Find where the given text appears and provide that cell's center as [x, y] coordinate. 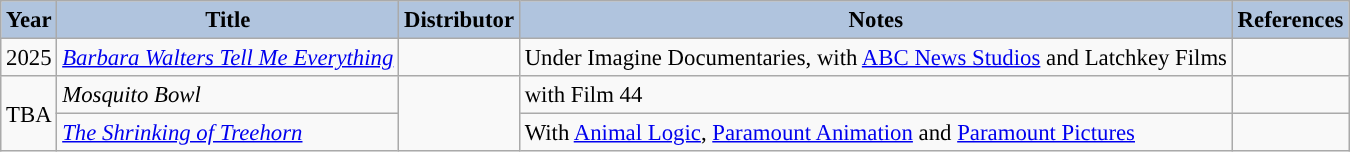
Year [29, 20]
2025 [29, 58]
TBA [29, 114]
Under Imagine Documentaries, with ABC News Studios and Latchkey Films [876, 58]
References [1290, 20]
Mosquito Bowl [228, 95]
Barbara Walters Tell Me Everything [228, 58]
With Animal Logic, Paramount Animation and Paramount Pictures [876, 133]
Title [228, 20]
The Shrinking of Treehorn [228, 133]
Distributor [460, 20]
with Film 44 [876, 95]
Notes [876, 20]
